Locate the cell with the specified text and output its (x, y) center coordinate. 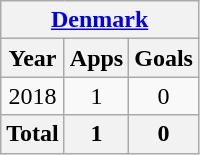
Apps (96, 58)
Total (33, 134)
2018 (33, 96)
Denmark (100, 20)
Year (33, 58)
Goals (164, 58)
